Scan for the cell matching the given text and deliver its [x, y] coordinate at center. 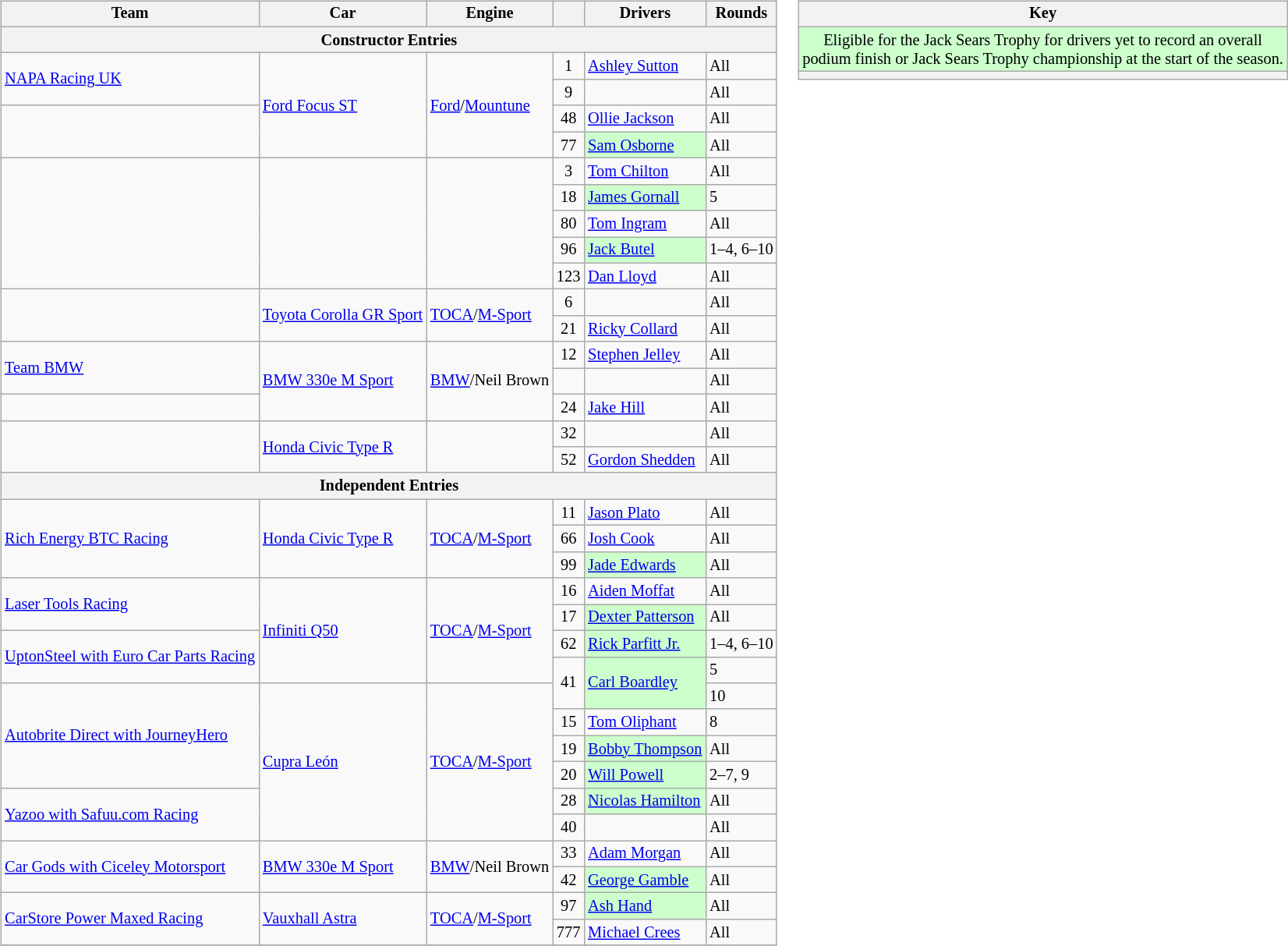
42 [568, 880]
Carl Boardley [645, 683]
Team [129, 14]
77 [568, 145]
Drivers [645, 14]
Infiniti Q50 [343, 630]
Dan Lloyd [645, 276]
George Gamble [645, 880]
16 [568, 591]
Engine [490, 14]
Aiden Moffat [645, 591]
62 [568, 643]
Ford/Mountune [490, 106]
123 [568, 276]
41 [568, 683]
Eligible for the Jack Sears Trophy for drivers yet to record an overall podium finish or Jack Sears Trophy championship at the start of the season. [1042, 49]
19 [568, 749]
99 [568, 565]
Jack Butel [645, 250]
28 [568, 801]
10 [741, 696]
Nicolas Hamilton [645, 801]
Car Gods with Ciceley Motorsport [129, 867]
17 [568, 618]
Yazoo with Safuu.com Racing [129, 814]
Ricky Collard [645, 329]
Tom Oliphant [645, 722]
Jake Hill [645, 407]
12 [568, 355]
2–7, 9 [741, 775]
Car [343, 14]
Cupra León [343, 762]
Rich Energy BTC Racing [129, 538]
Tom Ingram [645, 224]
Rounds [741, 14]
11 [568, 512]
Rick Parfitt Jr. [645, 643]
Stephen Jelley [645, 355]
24 [568, 407]
21 [568, 329]
40 [568, 827]
3 [568, 172]
20 [568, 775]
Jason Plato [645, 512]
777 [568, 933]
Ford Focus ST [343, 106]
97 [568, 906]
Tom Chilton [645, 172]
Will Powell [645, 775]
80 [568, 224]
18 [568, 197]
Toyota Corolla GR Sport [343, 315]
Dexter Patterson [645, 618]
8 [741, 722]
CarStore Power Maxed Racing [129, 919]
9 [568, 93]
Michael Crees [645, 933]
Key [1042, 14]
Ash Hand [645, 906]
32 [568, 434]
Team BMW [129, 368]
52 [568, 460]
UptonSteel with Euro Car Parts Racing [129, 657]
33 [568, 854]
48 [568, 119]
Autobrite Direct with JourneyHero [129, 736]
Bobby Thompson [645, 749]
Gordon Shedden [645, 460]
Josh Cook [645, 539]
1 [568, 66]
Ashley Sutton [645, 66]
Vauxhall Astra [343, 919]
James Gornall [645, 197]
Jade Edwards [645, 565]
Laser Tools Racing [129, 604]
Constructor Entries [388, 40]
66 [568, 539]
NAPA Racing UK [129, 80]
96 [568, 250]
Independent Entries [388, 486]
6 [568, 303]
Ollie Jackson [645, 119]
Sam Osborne [645, 145]
15 [568, 722]
Adam Morgan [645, 854]
